Search for the cell housing the specified text and yield its (x, y) center coordinate. 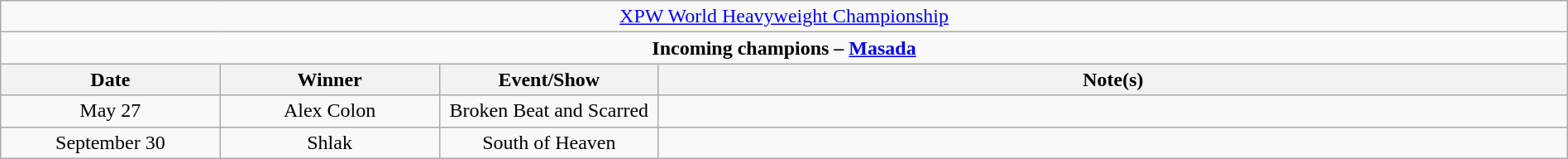
Date (111, 79)
Alex Colon (329, 111)
September 30 (111, 142)
May 27 (111, 111)
South of Heaven (549, 142)
Note(s) (1113, 79)
Broken Beat and Scarred (549, 111)
Shlak (329, 142)
Event/Show (549, 79)
Incoming champions – Masada (784, 48)
XPW World Heavyweight Championship (784, 17)
Winner (329, 79)
